Provide the [X, Y] coordinate of the cell's center where the given text is located.  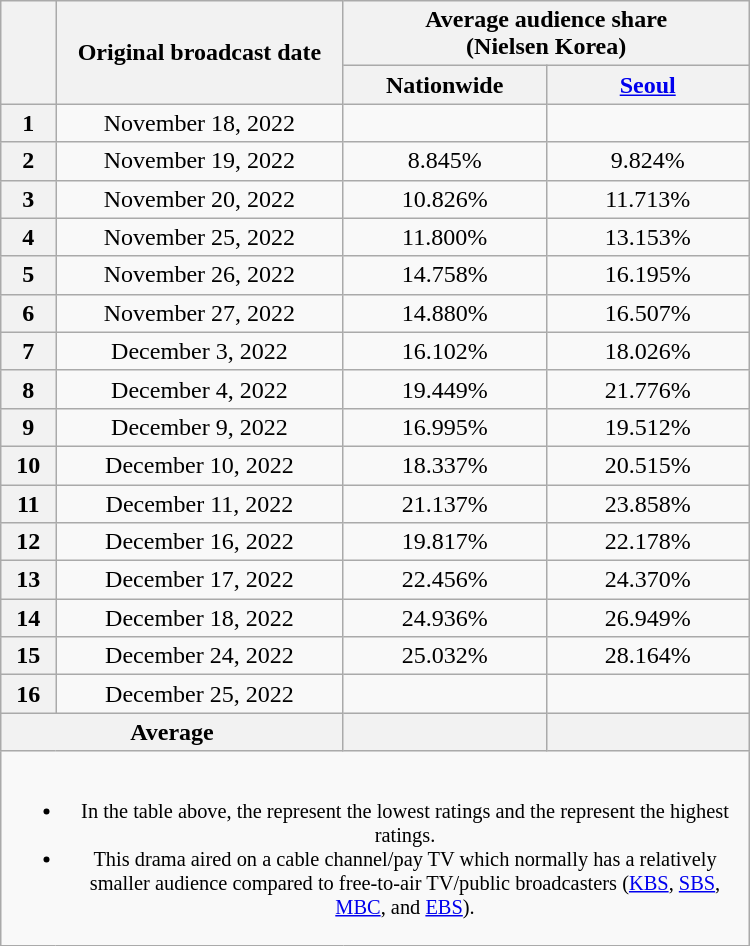
24.936% [444, 618]
December 10, 2022 [200, 465]
5 [28, 275]
December 4, 2022 [200, 389]
21.776% [648, 389]
26.949% [648, 618]
December 25, 2022 [200, 694]
Original broadcast date [200, 52]
18.026% [648, 351]
9.824% [648, 161]
December 17, 2022 [200, 580]
11.713% [648, 199]
21.137% [444, 503]
22.456% [444, 580]
10.826% [444, 199]
December 24, 2022 [200, 656]
16 [28, 694]
14.758% [444, 275]
December 11, 2022 [200, 503]
11 [28, 503]
16.507% [648, 313]
November 25, 2022 [200, 237]
18.337% [444, 465]
14.880% [444, 313]
14 [28, 618]
December 18, 2022 [200, 618]
November 27, 2022 [200, 313]
19.512% [648, 427]
November 18, 2022 [200, 123]
10 [28, 465]
3 [28, 199]
6 [28, 313]
28.164% [648, 656]
Nationwide [444, 85]
23.858% [648, 503]
December 3, 2022 [200, 351]
Average [172, 732]
16.102% [444, 351]
Seoul [648, 85]
15 [28, 656]
November 19, 2022 [200, 161]
2 [28, 161]
8 [28, 389]
November 20, 2022 [200, 199]
16.195% [648, 275]
16.995% [444, 427]
November 26, 2022 [200, 275]
7 [28, 351]
22.178% [648, 542]
9 [28, 427]
13 [28, 580]
19.449% [444, 389]
4 [28, 237]
December 9, 2022 [200, 427]
25.032% [444, 656]
Average audience share(Nielsen Korea) [546, 34]
12 [28, 542]
8.845% [444, 161]
19.817% [444, 542]
24.370% [648, 580]
20.515% [648, 465]
1 [28, 123]
December 16, 2022 [200, 542]
13.153% [648, 237]
11.800% [444, 237]
